From the cell containing the given text, extract its center point as (x, y) coordinate. 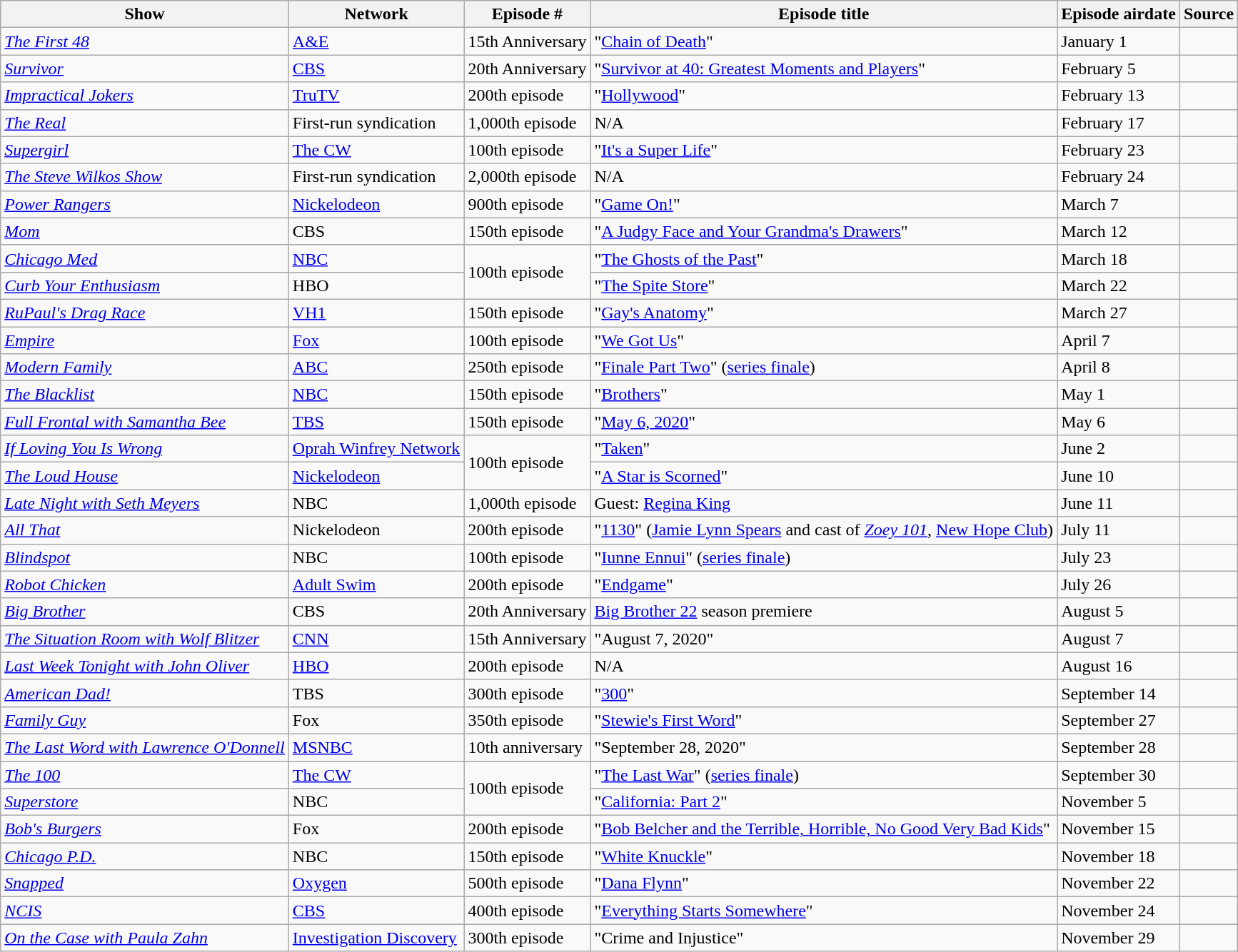
Adult Swim (376, 584)
February 5 (1119, 69)
March 27 (1119, 313)
Mom (145, 231)
RuPaul's Drag Race (145, 313)
"May 6, 2020" (824, 422)
May 1 (1119, 395)
The Steve Wilkos Show (145, 177)
"September 28, 2020" (824, 747)
November 24 (1119, 911)
"Crime and Injustice" (824, 938)
February 13 (1119, 96)
CNN (376, 639)
MSNBC (376, 747)
Impractical Jokers (145, 96)
"Endgame" (824, 584)
VH1 (376, 313)
"Finale Part Two" (series finale) (824, 368)
Episode title (824, 14)
Investigation Discovery (376, 938)
The Blacklist (145, 395)
"Gay's Anatomy" (824, 313)
November 5 (1119, 802)
400th episode (527, 911)
"Bob Belcher and the Terrible, Horrible, No Good Very Bad Kids" (824, 829)
July 11 (1119, 530)
February 24 (1119, 177)
"Game On!" (824, 204)
"Stewie's First Word" (824, 720)
Family Guy (145, 720)
"1130" (Jamie Lynn Spears and cast of Zoey 101, New Hope Club) (824, 530)
September 14 (1119, 693)
Survivor (145, 69)
March 12 (1119, 231)
June 11 (1119, 503)
Blindspot (145, 557)
"Everything Starts Somewhere" (824, 911)
"It's a Super Life" (824, 150)
TruTV (376, 96)
Modern Family (145, 368)
"White Knuckle" (824, 856)
July 26 (1119, 584)
"We Got Us" (824, 340)
American Dad! (145, 693)
January 1 (1119, 41)
"August 7, 2020" (824, 639)
"Hollywood" (824, 96)
"A Star is Scorned" (824, 476)
August 7 (1119, 639)
On the Case with Paula Zahn (145, 938)
Big Brother (145, 612)
The First 48 (145, 41)
"Taken" (824, 449)
July 23 (1119, 557)
Snapped (145, 883)
March 18 (1119, 258)
April 8 (1119, 368)
March 22 (1119, 285)
June 10 (1119, 476)
The 100 (145, 774)
10th anniversary (527, 747)
ABC (376, 368)
350th episode (527, 720)
"The Spite Store" (824, 285)
September 28 (1119, 747)
"Iunne Ennui" (series finale) (824, 557)
Empire (145, 340)
2,000th episode (527, 177)
August 16 (1119, 666)
November 18 (1119, 856)
Episode # (527, 14)
The Situation Room with Wolf Blitzer (145, 639)
"Dana Flynn" (824, 883)
"Chain of Death" (824, 41)
Oxygen (376, 883)
April 7 (1119, 340)
November 29 (1119, 938)
Curb Your Enthusiasm (145, 285)
"Survivor at 40: Greatest Moments and Players" (824, 69)
Power Rangers (145, 204)
September 27 (1119, 720)
All That (145, 530)
Big Brother 22 season premiere (824, 612)
February 23 (1119, 150)
Oprah Winfrey Network (376, 449)
May 6 (1119, 422)
"Brothers" (824, 395)
"A Judgy Face and Your Grandma's Drawers" (824, 231)
A&E (376, 41)
August 5 (1119, 612)
February 17 (1119, 123)
Superstore (145, 802)
NCIS (145, 911)
The Real (145, 123)
"The Ghosts of the Past" (824, 258)
Network (376, 14)
Show (145, 14)
The Loud House (145, 476)
November 22 (1119, 883)
If Loving You Is Wrong (145, 449)
Robot Chicken (145, 584)
Bob's Burgers (145, 829)
November 15 (1119, 829)
The Last Word with Lawrence O'Donnell (145, 747)
Chicago Med (145, 258)
Episode airdate (1119, 14)
Source (1208, 14)
March 7 (1119, 204)
500th episode (527, 883)
"300" (824, 693)
Supergirl (145, 150)
900th episode (527, 204)
250th episode (527, 368)
Chicago P.D. (145, 856)
"The Last War" (series finale) (824, 774)
Full Frontal with Samantha Bee (145, 422)
June 2 (1119, 449)
Late Night with Seth Meyers (145, 503)
Guest: Regina King (824, 503)
"California: Part 2" (824, 802)
Last Week Tonight with John Oliver (145, 666)
September 30 (1119, 774)
